Identify which cell holds the provided text, then report its [X, Y] central coordinate. 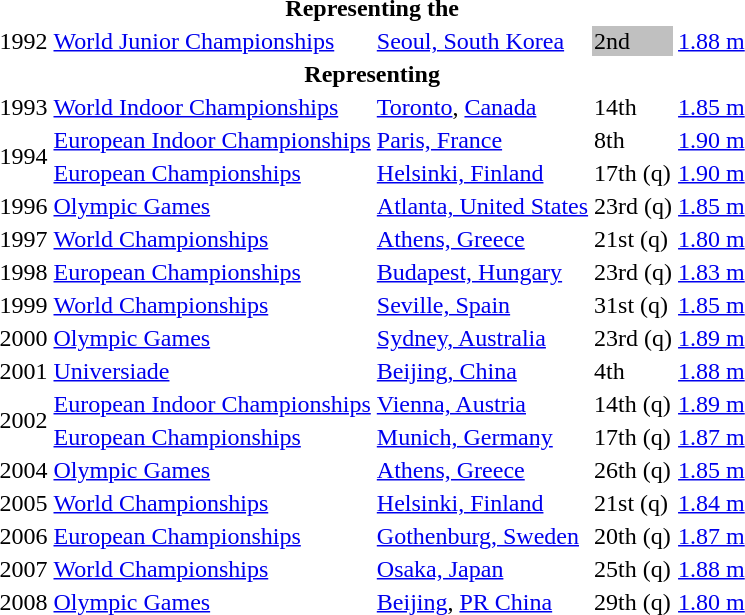
Beijing, China [482, 371]
Gothenburg, Sweden [482, 536]
World Junior Championships [212, 41]
Universiade [212, 371]
Sydney, Australia [482, 338]
8th [634, 140]
14th [634, 107]
25th (q) [634, 569]
31st (q) [634, 305]
Budapest, Hungary [482, 272]
Atlanta, United States [482, 206]
Seville, Spain [482, 305]
Seoul, South Korea [482, 41]
4th [634, 371]
20th (q) [634, 536]
14th (q) [634, 404]
Munich, Germany [482, 437]
Paris, France [482, 140]
2nd [634, 41]
Vienna, Austria [482, 404]
Toronto, Canada [482, 107]
Osaka, Japan [482, 569]
26th (q) [634, 470]
World Indoor Championships [212, 107]
